Pinpoint the cell where the given text exists, returning its [x, y] midpoint coordinate. 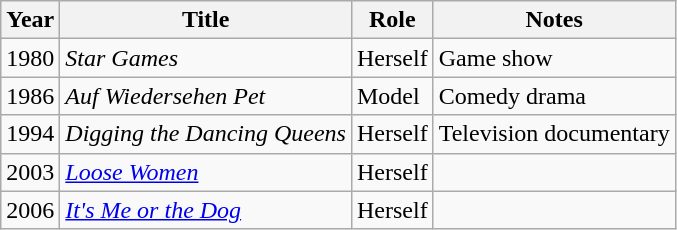
Title [206, 20]
It's Me or the Dog [206, 210]
1994 [30, 134]
Auf Wiedersehen Pet [206, 96]
Role [392, 20]
Loose Women [206, 172]
Television documentary [554, 134]
1986 [30, 96]
Year [30, 20]
1980 [30, 58]
Model [392, 96]
Digging the Dancing Queens [206, 134]
2003 [30, 172]
Star Games [206, 58]
Comedy drama [554, 96]
2006 [30, 210]
Game show [554, 58]
Notes [554, 20]
